Locate the cell with the specified text and output its (x, y) center coordinate. 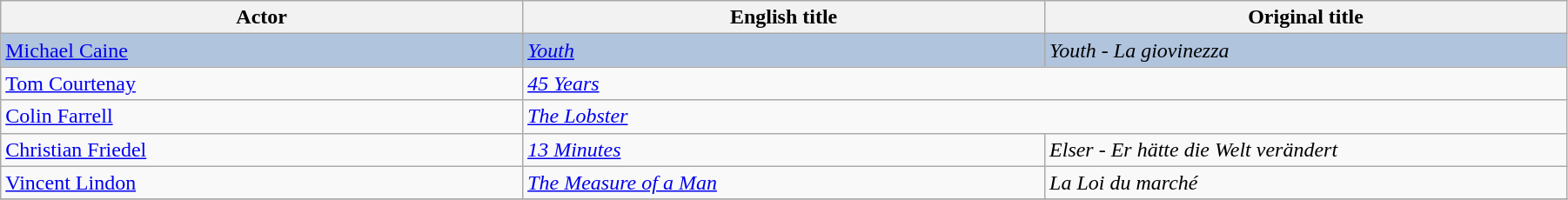
Colin Farrell (262, 117)
Elser - Er hätte die Welt verändert (1306, 150)
English title (784, 17)
La Loi du marché (1306, 183)
Actor (262, 17)
Vincent Lindon (262, 183)
Original title (1306, 17)
45 Years (1045, 83)
Youth (784, 50)
The Measure of a Man (784, 183)
Christian Friedel (262, 150)
Tom Courtenay (262, 83)
Michael Caine (262, 50)
The Lobster (1045, 117)
13 Minutes (784, 150)
Youth - La giovinezza (1306, 50)
